Find where the given text appears and provide that cell's center as (x, y) coordinate. 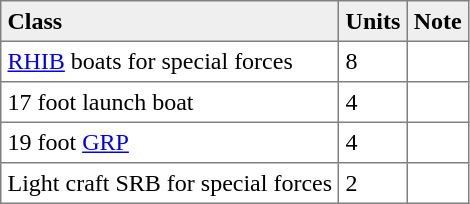
19 foot GRP (170, 142)
2 (373, 183)
Class (170, 21)
Units (373, 21)
RHIB boats for special forces (170, 61)
8 (373, 61)
Light craft SRB for special forces (170, 183)
Note (438, 21)
17 foot launch boat (170, 102)
